Scan for the cell matching the given text and deliver its (X, Y) coordinate at center. 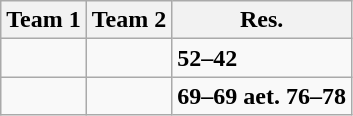
Team 1 (44, 20)
52–42 (262, 58)
Team 2 (129, 20)
Res. (262, 20)
69–69 aet. 76–78 (262, 96)
